For the text-containing cell, return its midpoint in [X, Y] coordinate format. 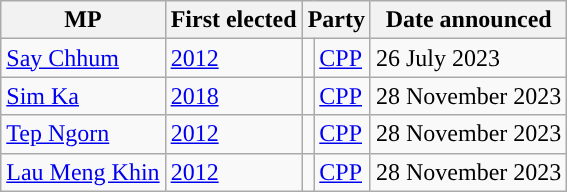
Sim Ka [83, 96]
26 July 2023 [468, 58]
MP [83, 20]
First elected [234, 20]
2018 [234, 96]
Say Chhum [83, 58]
Tep Ngorn [83, 134]
Party [336, 20]
Lau Meng Khin [83, 172]
Date announced [468, 20]
